Capture the cell that displays the provided text and extract its (x, y) central coordinate. 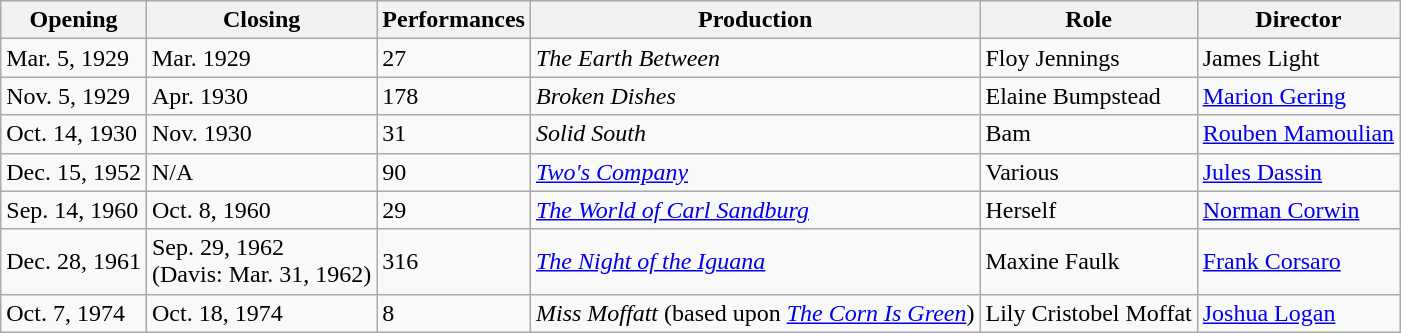
316 (454, 262)
Oct. 7, 1974 (74, 313)
Herself (1088, 210)
N/A (261, 172)
Various (1088, 172)
Lily Cristobel Moffat (1088, 313)
90 (454, 172)
Mar. 1929 (261, 58)
Bam (1088, 134)
Floy Jennings (1088, 58)
Apr. 1930 (261, 96)
Oct. 14, 1930 (74, 134)
Broken Dishes (754, 96)
Closing (261, 20)
Joshua Logan (1298, 313)
The World of Carl Sandburg (754, 210)
The Night of the Iguana (754, 262)
Frank Corsaro (1298, 262)
29 (454, 210)
31 (454, 134)
Maxine Faulk (1088, 262)
27 (454, 58)
178 (454, 96)
Nov. 5, 1929 (74, 96)
Jules Dassin (1298, 172)
Marion Gering (1298, 96)
The Earth Between (754, 58)
Two's Company (754, 172)
Oct. 18, 1974 (261, 313)
Role (1088, 20)
Opening (74, 20)
Sep. 14, 1960 (74, 210)
Director (1298, 20)
Norman Corwin (1298, 210)
Elaine Bumpstead (1088, 96)
Oct. 8, 1960 (261, 210)
Production (754, 20)
Performances (454, 20)
Nov. 1930 (261, 134)
Dec. 28, 1961 (74, 262)
8 (454, 313)
Solid South (754, 134)
Sep. 29, 1962(Davis: Mar. 31, 1962) (261, 262)
James Light (1298, 58)
Rouben Mamoulian (1298, 134)
Miss Moffatt (based upon The Corn Is Green) (754, 313)
Dec. 15, 1952 (74, 172)
Mar. 5, 1929 (74, 58)
